Extract the [x, y] coordinate from the center of the cell holding the provided text.  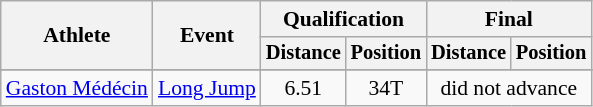
Long Jump [207, 88]
Final [508, 19]
6.51 [304, 88]
did not advance [508, 88]
34T [386, 88]
Athlete [77, 36]
Event [207, 36]
Qualification [344, 19]
Gaston Médécin [77, 88]
